Detect which cell encompasses the target text, then output its [x, y] center coordinate. 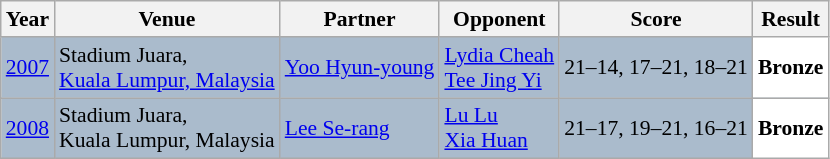
Lydia Cheah Tee Jing Yi [499, 68]
Partner [360, 19]
21–14, 17–21, 18–21 [656, 68]
2007 [28, 68]
Result [791, 19]
Venue [167, 19]
Yoo Hyun-young [360, 68]
Lu Lu Xia Huan [499, 128]
Lee Se-rang [360, 128]
21–17, 19–21, 16–21 [656, 128]
2008 [28, 128]
Score [656, 19]
Year [28, 19]
Opponent [499, 19]
